Return [x, y] of the center of cell containing provided text 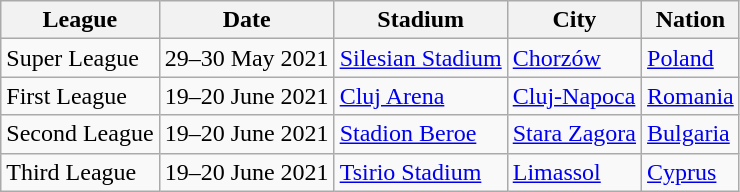
Poland [691, 58]
Stara Zagora [574, 134]
Super League [80, 58]
First League [80, 96]
Romania [691, 96]
29–30 May 2021 [246, 58]
Limassol [574, 172]
Chorzów [574, 58]
Second League [80, 134]
City [574, 20]
Stadion Beroe [420, 134]
Cluj-Napoca [574, 96]
Tsirio Stadium [420, 172]
Stadium [420, 20]
Silesian Stadium [420, 58]
League [80, 20]
Cyprus [691, 172]
Date [246, 20]
Cluj Arena [420, 96]
Bulgaria [691, 134]
Third League [80, 172]
Nation [691, 20]
